Find where the given text appears and provide that cell's center as [X, Y] coordinate. 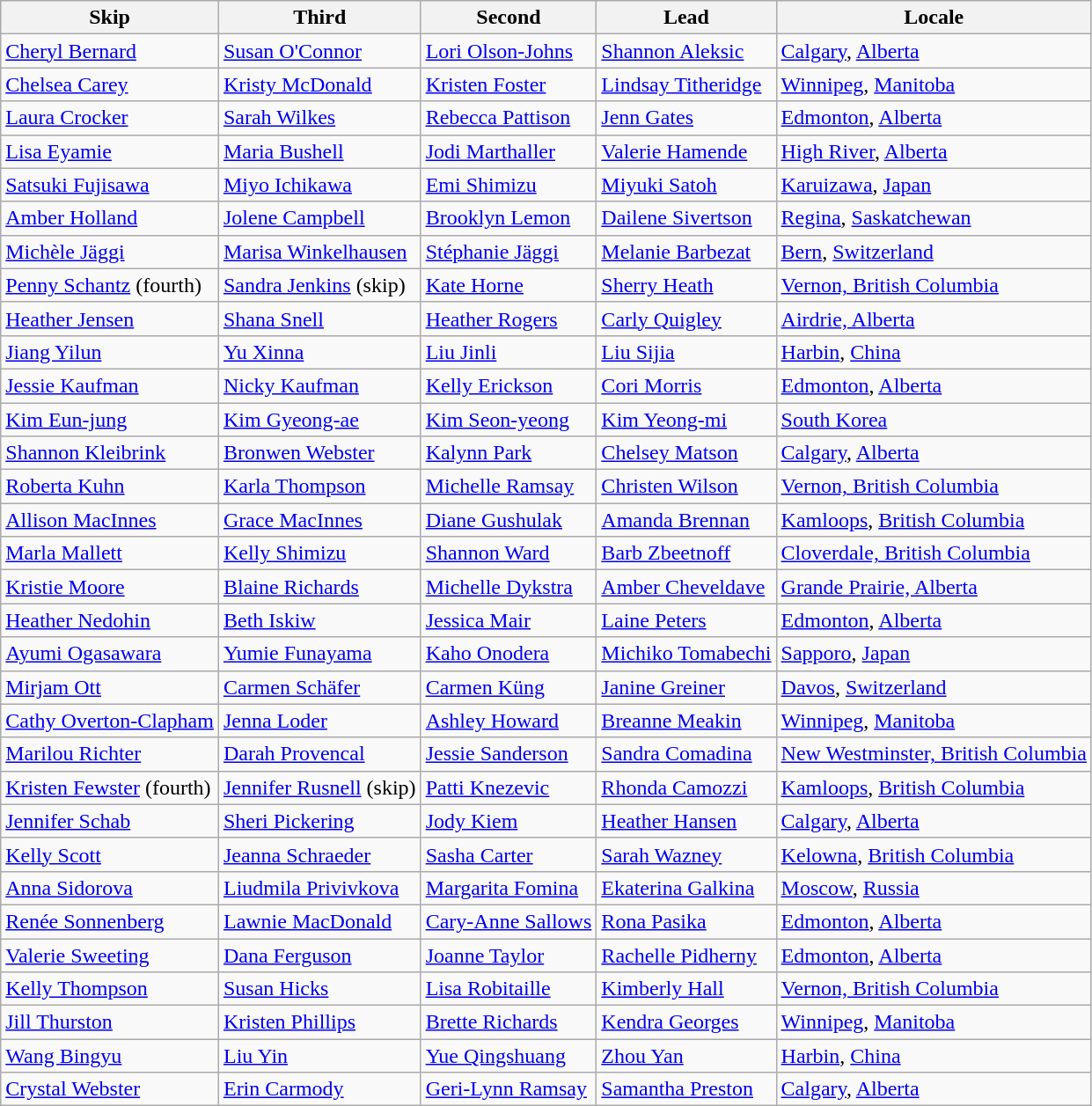
Samantha Preston [686, 1089]
Kim Eun-jung [110, 420]
Rebecca Pattison [509, 118]
Laura Crocker [110, 118]
Mirjam Ott [110, 687]
Cheryl Bernard [110, 51]
Yue Qingshuang [509, 1056]
Grande Prairie, Alberta [934, 587]
Moscow, Russia [934, 888]
Jiang Yilun [110, 352]
Emi Shimizu [509, 185]
Nicky Kaufman [319, 385]
Kristen Foster [509, 84]
Jody Kiem [509, 821]
Geri-Lynn Ramsay [509, 1089]
Sarah Wazney [686, 854]
Valerie Sweeting [110, 955]
Amanda Brennan [686, 520]
Yu Xinna [319, 352]
Michelle Ramsay [509, 487]
Carmen Schäfer [319, 687]
Kelly Thompson [110, 989]
Lisa Robitaille [509, 989]
Jeanna Schraeder [319, 854]
Marla Mallett [110, 553]
Kelly Shimizu [319, 553]
Kate Horne [509, 285]
Skip [110, 18]
Satsuki Fujisawa [110, 185]
Kalynn Park [509, 453]
Jill Thurston [110, 1022]
Laine Peters [686, 620]
Sapporo, Japan [934, 654]
Stéphanie Jäggi [509, 252]
Melanie Barbezat [686, 252]
Kendra Georges [686, 1022]
Barb Zbeetnoff [686, 553]
Jennifer Schab [110, 821]
Sandra Jenkins (skip) [319, 285]
Lori Olson-Johns [509, 51]
Kelowna, British Columbia [934, 854]
Kristen Phillips [319, 1022]
Shana Snell [319, 319]
Sasha Carter [509, 854]
Kaho Onodera [509, 654]
Shannon Ward [509, 553]
New Westminster, British Columbia [934, 754]
Jolene Campbell [319, 218]
Jessie Kaufman [110, 385]
Crystal Webster [110, 1089]
Lisa Eyamie [110, 151]
Erin Carmody [319, 1089]
Bern, Switzerland [934, 252]
Jodi Marthaller [509, 151]
Marisa Winkelhausen [319, 252]
Cloverdale, British Columbia [934, 553]
Sarah Wilkes [319, 118]
Maria Bushell [319, 151]
Zhou Yan [686, 1056]
Blaine Richards [319, 587]
Janine Greiner [686, 687]
Joanne Taylor [509, 955]
Ayumi Ogasawara [110, 654]
Susan Hicks [319, 989]
Kelly Erickson [509, 385]
Sherry Heath [686, 285]
Lawnie MacDonald [319, 921]
Heather Nedohin [110, 620]
Carly Quigley [686, 319]
Brooklyn Lemon [509, 218]
Davos, Switzerland [934, 687]
Michelle Dykstra [509, 587]
High River, Alberta [934, 151]
Breanne Meakin [686, 721]
Jennifer Rusnell (skip) [319, 787]
Lindsay Titheridge [686, 84]
Rhonda Camozzi [686, 787]
Heather Hansen [686, 821]
Miyuki Satoh [686, 185]
Kristen Fewster (fourth) [110, 787]
Kristie Moore [110, 587]
Jessica Mair [509, 620]
Chelsea Carey [110, 84]
Second [509, 18]
Kim Seon-yeong [509, 420]
Yumie Funayama [319, 654]
Ekaterina Galkina [686, 888]
Airdrie, Alberta [934, 319]
Kristy McDonald [319, 84]
Renée Sonnenberg [110, 921]
Liu Sijia [686, 352]
Shannon Kleibrink [110, 453]
Valerie Hamende [686, 151]
Liudmila Privivkova [319, 888]
Cori Morris [686, 385]
Dana Ferguson [319, 955]
Carmen Küng [509, 687]
Susan O'Connor [319, 51]
Sheri Pickering [319, 821]
Wang Bingyu [110, 1056]
Margarita Fomina [509, 888]
Lead [686, 18]
Bronwen Webster [319, 453]
Kimberly Hall [686, 989]
Regina, Saskatchewan [934, 218]
South Korea [934, 420]
Chelsey Matson [686, 453]
Locale [934, 18]
Patti Knezevic [509, 787]
Christen Wilson [686, 487]
Grace MacInnes [319, 520]
Amber Cheveldave [686, 587]
Beth Iskiw [319, 620]
Miyo Ichikawa [319, 185]
Cathy Overton-Clapham [110, 721]
Kim Gyeong-ae [319, 420]
Third [319, 18]
Liu Yin [319, 1056]
Karuizawa, Japan [934, 185]
Heather Jensen [110, 319]
Jessie Sanderson [509, 754]
Amber Holland [110, 218]
Michèle Jäggi [110, 252]
Diane Gushulak [509, 520]
Jenna Loder [319, 721]
Jenn Gates [686, 118]
Kim Yeong-mi [686, 420]
Darah Provencal [319, 754]
Cary-Anne Sallows [509, 921]
Shannon Aleksic [686, 51]
Rachelle Pidherny [686, 955]
Roberta Kuhn [110, 487]
Kelly Scott [110, 854]
Michiko Tomabechi [686, 654]
Brette Richards [509, 1022]
Dailene Sivertson [686, 218]
Ashley Howard [509, 721]
Rona Pasika [686, 921]
Penny Schantz (fourth) [110, 285]
Karla Thompson [319, 487]
Anna Sidorova [110, 888]
Allison MacInnes [110, 520]
Heather Rogers [509, 319]
Sandra Comadina [686, 754]
Marilou Richter [110, 754]
Liu Jinli [509, 352]
